Return [x, y] of the center of cell containing provided text 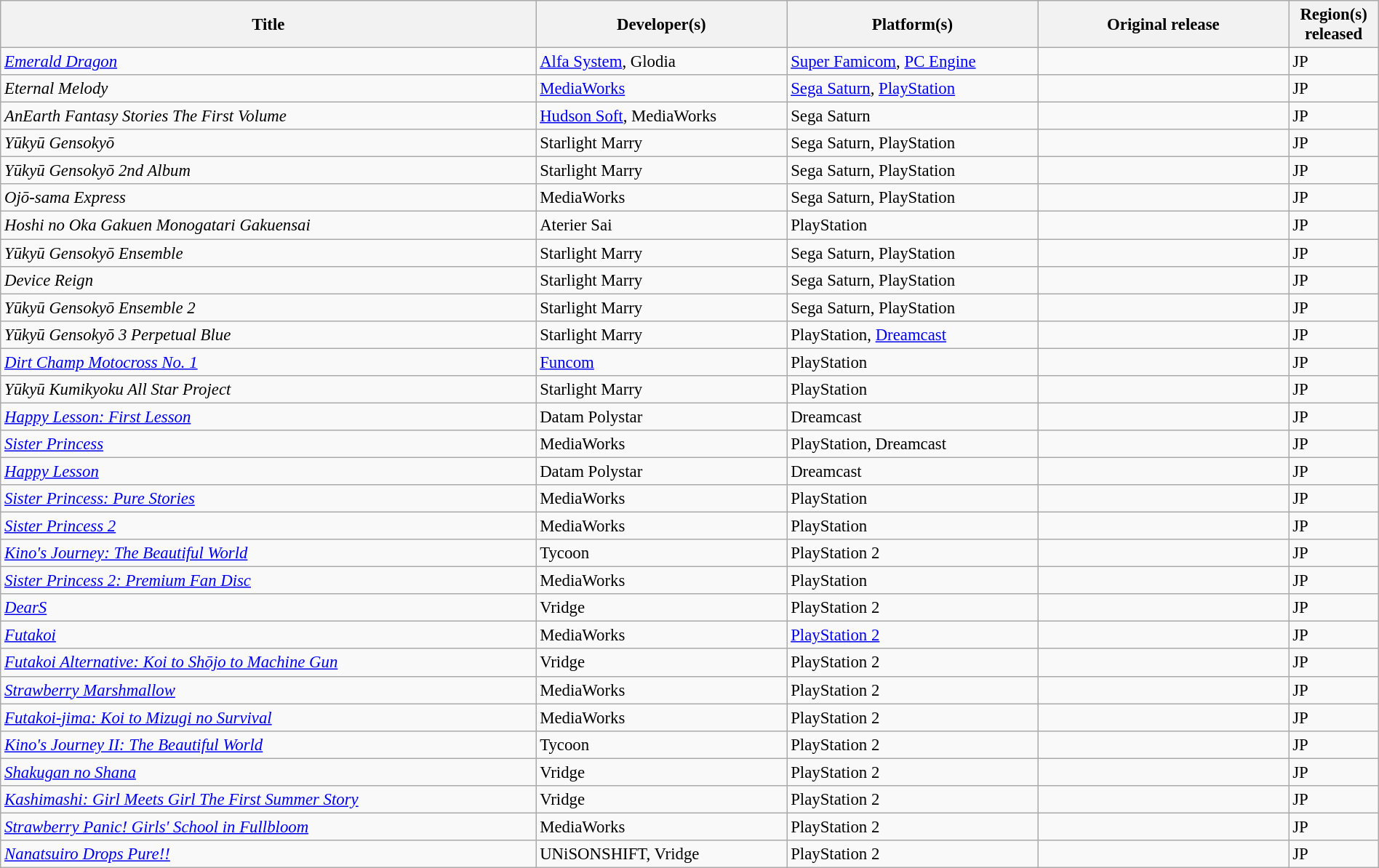
Sega Saturn [912, 116]
Kashimashi: Girl Meets Girl The First Summer Story [268, 800]
Shakugan no Shana [268, 772]
DearS [268, 608]
Sister Princess 2: Premium Fan Disc [268, 581]
Region(s) released [1334, 25]
Hoshi no Oka Gakuen Monogatari Gakuensai [268, 225]
Kino's Journey: The Beautiful World [268, 553]
Futakoi Alternative: Koi to Shōjo to Machine Gun [268, 663]
Sister Princess [268, 444]
Yūkyū Gensokyō Ensemble [268, 253]
Developer(s) [662, 25]
Yūkyū Gensokyō 2nd Album [268, 171]
UNiSONSHIFT, Vridge [662, 854]
Futakoi [268, 635]
Super Famicom, PC Engine [912, 62]
AnEarth Fantasy Stories The First Volume [268, 116]
Device Reign [268, 280]
Yūkyū Gensokyō [268, 143]
Ojō-sama Express [268, 198]
Aterier Sai [662, 225]
Futakoi-jima: Koi to Mizugi no Survival [268, 718]
Sister Princess 2 [268, 526]
Funcom [662, 362]
Strawberry Panic! Girls' School in Fullbloom [268, 827]
Original release [1164, 25]
Eternal Melody [268, 89]
Alfa System, Glodia [662, 62]
Yūkyū Gensokyō Ensemble 2 [268, 308]
Title [268, 25]
Platform(s) [912, 25]
Emerald Dragon [268, 62]
Happy Lesson: First Lesson [268, 417]
Hudson Soft, MediaWorks [662, 116]
Kino's Journey II: The Beautiful World [268, 744]
Yūkyū Kumikyoku All Star Project [268, 390]
Nanatsuiro Drops Pure!! [268, 854]
Happy Lesson [268, 471]
Dirt Champ Motocross No. 1 [268, 362]
Strawberry Marshmallow [268, 690]
Sister Princess: Pure Stories [268, 499]
Yūkyū Gensokyō 3 Perpetual Blue [268, 334]
